Detect which cell encompasses the target text, then output its [X, Y] center coordinate. 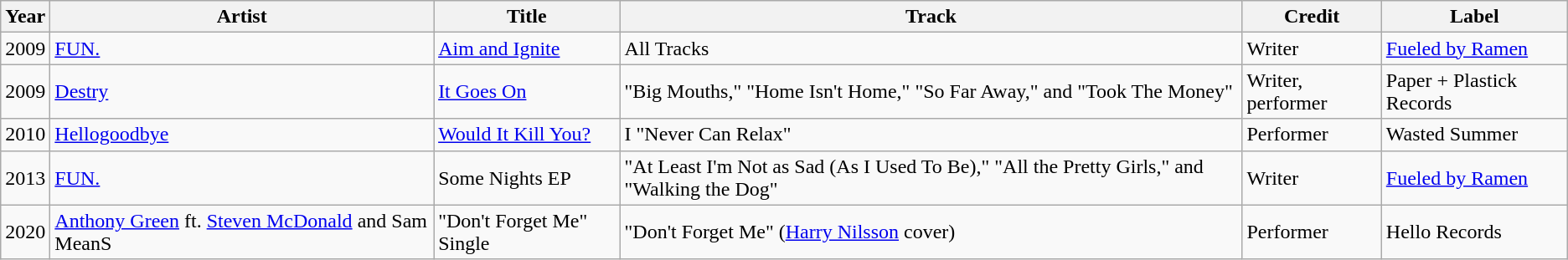
Label [1474, 17]
Wasted Summer [1474, 135]
Anthony Green ft. Steven McDonald and Sam MeanS [242, 232]
I "Never Can Relax" [931, 135]
"At Least I'm Not as Sad (As I Used To Be)," "All the Pretty Girls," and "Walking the Dog" [931, 177]
Artist [242, 17]
Hellogoodbye [242, 135]
Some Nights EP [527, 177]
All Tracks [931, 48]
Destry [242, 92]
"Big Mouths," "Home Isn't Home," "So Far Away," and "Took The Money" [931, 92]
Hello Records [1474, 232]
Year [25, 17]
Title [527, 17]
Paper + Plastick Records [1474, 92]
"Don't Forget Me" (Harry Nilsson cover) [931, 232]
"Don't Forget Me" Single [527, 232]
Aim and Ignite [527, 48]
2020 [25, 232]
2013 [25, 177]
Writer, performer [1312, 92]
2010 [25, 135]
Credit [1312, 17]
Would It Kill You? [527, 135]
Track [931, 17]
It Goes On [527, 92]
